Return the [x, y] coordinate for the center point of the cell that contains the specified text.  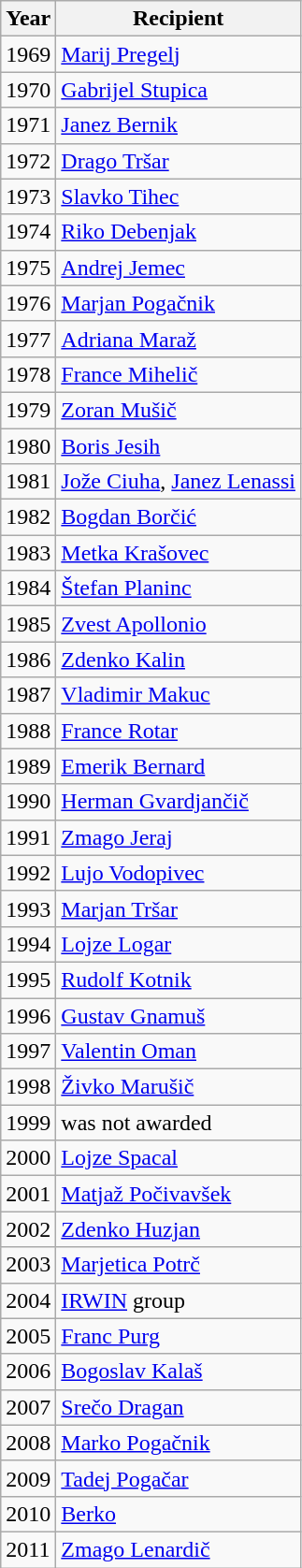
2003 [28, 1265]
Boris Jesih [179, 446]
2006 [28, 1372]
Marjan Tršar [179, 908]
Lojze Spacal [179, 1158]
Gabrijel Stupica [179, 90]
Drago Tršar [179, 161]
Matjaž Počivavšek [179, 1194]
Bogoslav Kalaš [179, 1372]
1985 [28, 624]
Valentin Oman [179, 1052]
1997 [28, 1052]
2010 [28, 1514]
1990 [28, 802]
1979 [28, 410]
1986 [28, 660]
Zdenko Kalin [179, 660]
Marij Pregelj [179, 54]
Herman Gvardjančič [179, 802]
1993 [28, 908]
1984 [28, 588]
Živko Marušič [179, 1087]
1971 [28, 125]
was not awarded [179, 1123]
1996 [28, 1015]
Gustav Gnamuš [179, 1015]
France Rotar [179, 731]
Zmago Jeraj [179, 837]
Tadej Pogačar [179, 1478]
1980 [28, 446]
1972 [28, 161]
Slavko Tihec [179, 196]
Štefan Planinc [179, 588]
1995 [28, 980]
1992 [28, 873]
1983 [28, 553]
1981 [28, 482]
Marjetica Potrč [179, 1265]
Zvest Apollonio [179, 624]
Franc Purg [179, 1336]
2004 [28, 1300]
1991 [28, 837]
France Mihelič [179, 374]
2001 [28, 1194]
Lujo Vodopivec [179, 873]
Emerik Bernard [179, 766]
1982 [28, 517]
1989 [28, 766]
Bogdan Borčić [179, 517]
1978 [28, 374]
1975 [28, 268]
1987 [28, 695]
2008 [28, 1443]
Adriana Maraž [179, 339]
1974 [28, 232]
1977 [28, 339]
Srečo Dragan [179, 1407]
Zoran Mušič [179, 410]
Riko Debenjak [179, 232]
IRWIN group [179, 1300]
1998 [28, 1087]
Lojze Logar [179, 944]
Andrej Jemec [179, 268]
2007 [28, 1407]
Zdenko Huzjan [179, 1229]
Recipient [179, 19]
2009 [28, 1478]
Janez Bernik [179, 125]
1976 [28, 303]
1969 [28, 54]
1973 [28, 196]
Rudolf Kotnik [179, 980]
Marko Pogačnik [179, 1443]
Year [28, 19]
Marjan Pogačnik [179, 303]
Jože Ciuha, Janez Lenassi [179, 482]
2011 [28, 1549]
1970 [28, 90]
2000 [28, 1158]
2005 [28, 1336]
Zmago Lenardič [179, 1549]
Berko [179, 1514]
1994 [28, 944]
2002 [28, 1229]
Metka Krašovec [179, 553]
1988 [28, 731]
1999 [28, 1123]
Vladimir Makuc [179, 695]
